Scan for the cell matching the given text and deliver its [x, y] coordinate at center. 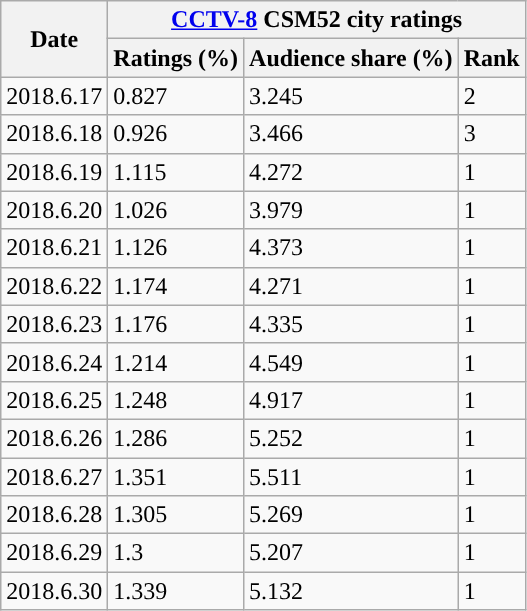
2018.6.19 [54, 172]
0.926 [176, 134]
4.917 [352, 400]
5.207 [352, 553]
4.373 [352, 248]
2018.6.17 [54, 96]
3.245 [352, 96]
4.272 [352, 172]
2018.6.24 [54, 362]
2018.6.28 [54, 515]
Date [54, 39]
Audience share (%) [352, 58]
2018.6.20 [54, 210]
Rank [492, 58]
2018.6.25 [54, 400]
1.286 [176, 438]
4.335 [352, 324]
2018.6.26 [54, 438]
1.3 [176, 553]
5.252 [352, 438]
1.339 [176, 591]
3.466 [352, 134]
2018.6.23 [54, 324]
2 [492, 96]
5.269 [352, 515]
2018.6.22 [54, 286]
2018.6.21 [54, 248]
1.351 [176, 477]
1.305 [176, 515]
1.026 [176, 210]
0.827 [176, 96]
5.511 [352, 477]
5.132 [352, 591]
1.126 [176, 248]
3.979 [352, 210]
2018.6.27 [54, 477]
1.248 [176, 400]
3 [492, 134]
1.214 [176, 362]
Ratings (%) [176, 58]
2018.6.29 [54, 553]
2018.6.30 [54, 591]
1.174 [176, 286]
1.115 [176, 172]
1.176 [176, 324]
4.549 [352, 362]
CCTV-8 CSM52 city ratings [316, 20]
2018.6.18 [54, 134]
4.271 [352, 286]
